Provide the [X, Y] coordinate of the cell's center where the given text is located.  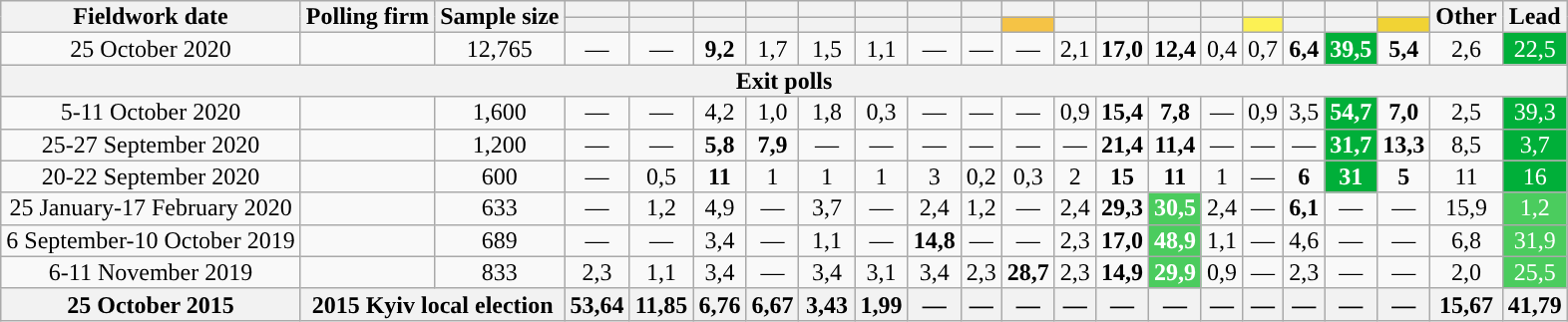
28,7 [1027, 272]
39,5 [1351, 49]
6,1 [1305, 208]
7,8 [1175, 113]
1,5 [827, 49]
25 October 2015 [152, 304]
600 [500, 176]
6 September-10 October 2019 [152, 240]
Other [1466, 17]
41,79 [1534, 304]
Polling firm [367, 17]
2015 Kyiv local election [433, 304]
14,8 [934, 240]
3 [934, 176]
9,2 [720, 49]
6,76 [720, 304]
4,6 [1305, 240]
2,5 [1466, 113]
22,5 [1534, 49]
8,5 [1466, 145]
15,4 [1121, 113]
15 [1121, 176]
13,3 [1404, 145]
12,4 [1175, 49]
6,4 [1305, 49]
5,8 [720, 145]
Sample size [500, 17]
4,9 [720, 208]
14,9 [1121, 272]
1,99 [882, 304]
1,7 [772, 49]
6 [1305, 176]
20-22 September 2020 [152, 176]
25 October 2020 [152, 49]
0,2 [981, 176]
4,2 [720, 113]
12,765 [500, 49]
11,85 [661, 304]
30,5 [1175, 208]
11,4 [1175, 145]
29,3 [1121, 208]
29,9 [1175, 272]
25 January-17 February 2020 [152, 208]
1,200 [500, 145]
2 [1075, 176]
1,8 [827, 113]
689 [500, 240]
3,43 [827, 304]
7,0 [1404, 113]
6,67 [772, 304]
31 [1351, 176]
48,9 [1175, 240]
5-11 October 2020 [152, 113]
1,600 [500, 113]
3,1 [882, 272]
39,3 [1534, 113]
833 [500, 272]
5 [1404, 176]
633 [500, 208]
16 [1534, 176]
53,64 [596, 304]
21,4 [1121, 145]
54,7 [1351, 113]
0,7 [1263, 49]
15,9 [1466, 208]
25-27 September 2020 [152, 145]
6-11 November 2019 [152, 272]
Lead [1534, 17]
1,0 [772, 113]
31,7 [1351, 145]
2,6 [1466, 49]
Exit polls [784, 81]
3,5 [1305, 113]
15,67 [1466, 304]
0,5 [661, 176]
31,9 [1534, 240]
25,5 [1534, 272]
2,1 [1075, 49]
0,4 [1221, 49]
5,4 [1404, 49]
2,0 [1466, 272]
Fieldwork date [152, 17]
6,8 [1466, 240]
7,9 [772, 145]
